Locate the cell with the specified text and output its [X, Y] center coordinate. 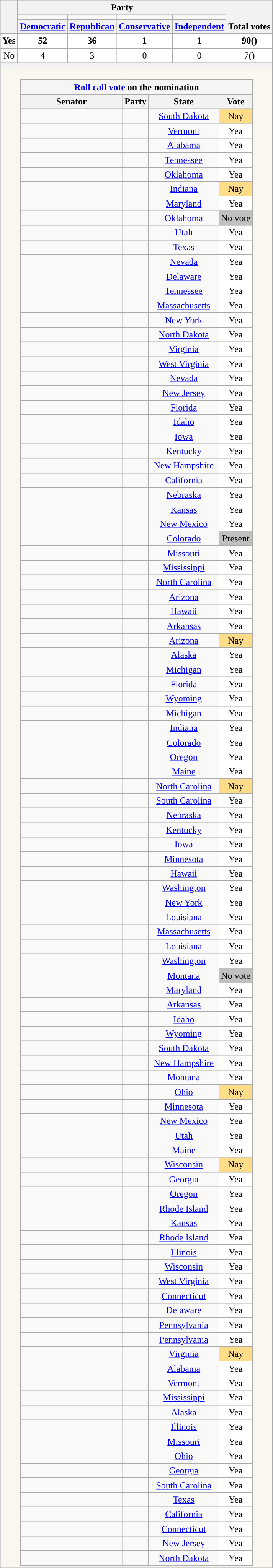
Roll call vote on the nomination [137, 87]
7() [250, 55]
No [9, 55]
Present [236, 538]
Conservative [145, 26]
Democratic [43, 26]
90() [250, 41]
36 [92, 41]
4 [43, 55]
Yes [9, 41]
Independent [199, 26]
State [184, 101]
Vote [236, 101]
Total votes [250, 17]
Republican [92, 26]
52 [43, 41]
Senator [72, 101]
3 [92, 55]
